From the cell containing the given text, extract its center point as [x, y] coordinate. 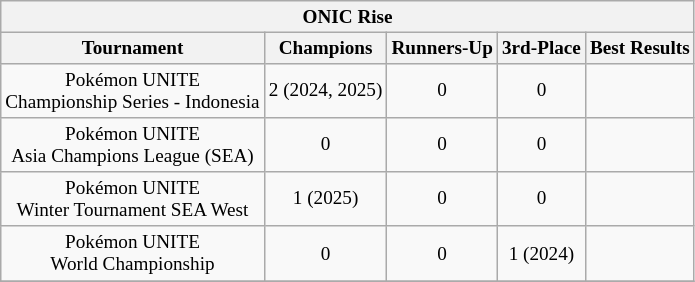
Champions [326, 48]
Runners-Up [442, 48]
1 (2024) [541, 253]
3rd-Place [541, 48]
1 (2025) [326, 199]
2 (2024, 2025) [326, 91]
Pokémon UNITE Championship Series - Indonesia [132, 91]
ONIC Rise [348, 17]
Pokémon UNITE Winter Tournament SEA West [132, 199]
Best Results [640, 48]
Pokémon UNITE World Championship [132, 253]
Tournament [132, 48]
Pokémon UNITE Asia Champions League (SEA) [132, 145]
